For the text-containing cell, return its midpoint in [x, y] coordinate format. 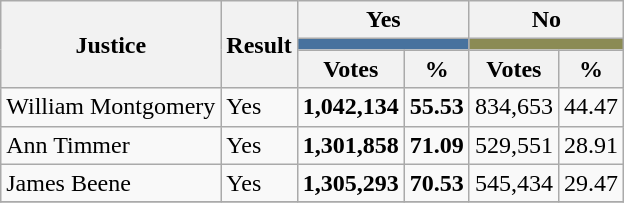
545,434 [514, 183]
28.91 [590, 145]
44.47 [590, 107]
29.47 [590, 183]
1,042,134 [350, 107]
1,305,293 [350, 183]
70.53 [436, 183]
William Montgomery [111, 107]
Justice [111, 44]
Ann Timmer [111, 145]
Result [259, 44]
71.09 [436, 145]
834,653 [514, 107]
1,301,858 [350, 145]
529,551 [514, 145]
55.53 [436, 107]
No [546, 20]
James Beene [111, 183]
